Output the (x, y) coordinate of the center of the cell containing the given text.  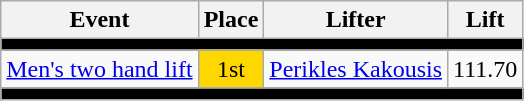
Lift (486, 20)
Place (231, 20)
Event (100, 20)
1st (231, 69)
Perikles Kakousis (356, 69)
Men's two hand lift (100, 69)
Lifter (356, 20)
111.70 (486, 69)
